Detect which cell encompasses the target text, then output its [x, y] center coordinate. 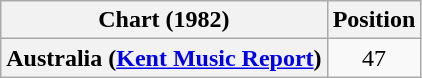
Chart (1982) [164, 20]
Position [374, 20]
47 [374, 58]
Australia (Kent Music Report) [164, 58]
